Determine the (X, Y) coordinate at the center of the cell enclosing the given text.  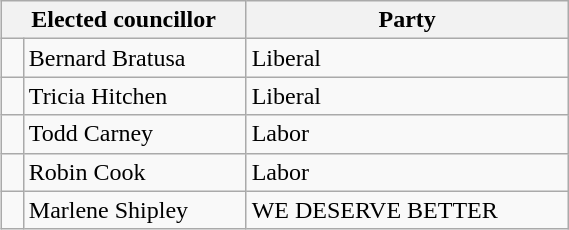
Tricia Hitchen (134, 96)
Elected councillor (124, 20)
Todd Carney (134, 134)
Robin Cook (134, 172)
Party (407, 20)
WE DESERVE BETTER (407, 210)
Marlene Shipley (134, 210)
Bernard Bratusa (134, 58)
